Return the [x, y] coordinate for the center point of the cell that contains the specified text.  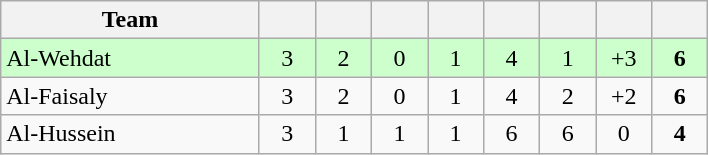
Al-Hussein [130, 134]
Al-Faisaly [130, 96]
Team [130, 20]
+2 [624, 96]
Al-Wehdat [130, 58]
+3 [624, 58]
